From the cell containing the given text, extract its center point as [X, Y] coordinate. 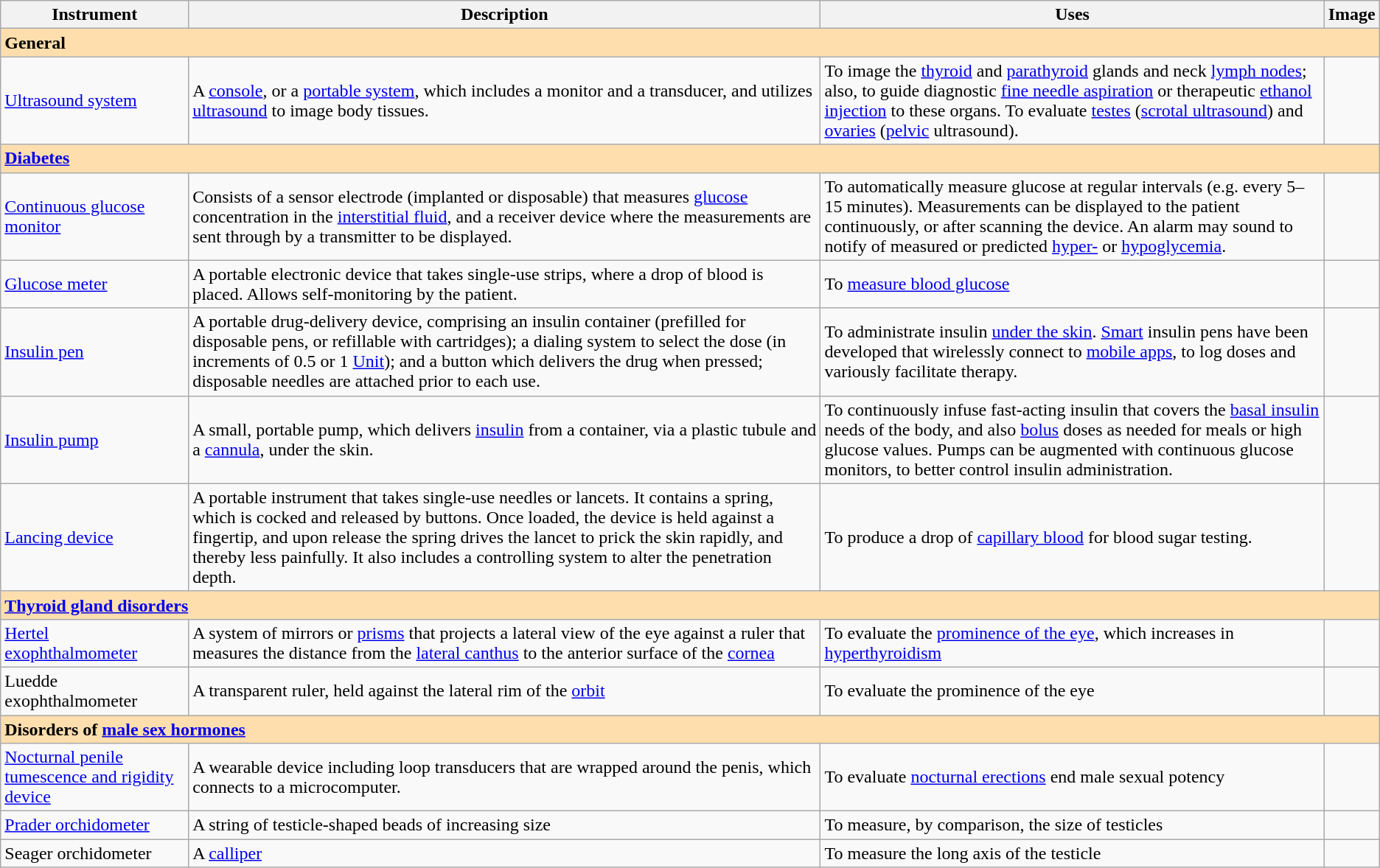
Thyroid gland disorders [690, 605]
Prader orchidometer [94, 825]
Description [504, 15]
Glucose meter [94, 284]
To evaluate the prominence of the eye [1072, 691]
Insulin pen [94, 352]
A console, or a portable system, which includes a monitor and a transducer, and utilizes ultrasound to image body tissues. [504, 100]
Ultrasound system [94, 100]
Seager orchidometer [94, 853]
A transparent ruler, held against the lateral rim of the orbit [504, 691]
To measure the long axis of the testicle [1072, 853]
To produce a drop of capillary blood for blood sugar testing. [1072, 537]
To evaluate the prominence of the eye, which increases in hyperthyroidism [1072, 643]
To measure blood glucose [1072, 284]
Luedde exophthalmometer [94, 691]
Disorders of male sex hormones [690, 729]
Instrument [94, 15]
A small, portable pump, which delivers insulin from a container, via a plastic tubule and a cannula, under the skin. [504, 439]
General [690, 43]
To evaluate nocturnal erections end male sexual potency [1072, 777]
To measure, by comparison, the size of testicles [1072, 825]
A portable electronic device that takes single-use strips, where a drop of blood is placed. Allows self-monitoring by the patient. [504, 284]
Image [1352, 15]
Uses [1072, 15]
A wearable device including loop transducers that are wrapped around the penis, which connects to a microcomputer. [504, 777]
A calliper [504, 853]
Hertel exophthalmometer [94, 643]
Diabetes [690, 158]
Lancing device [94, 537]
Nocturnal penile tumescence and rigidity device [94, 777]
A string of testicle-shaped beads of increasing size [504, 825]
Continuous glucose monitor [94, 217]
Insulin pump [94, 439]
